Find where the given text appears and provide that cell's center as (x, y) coordinate. 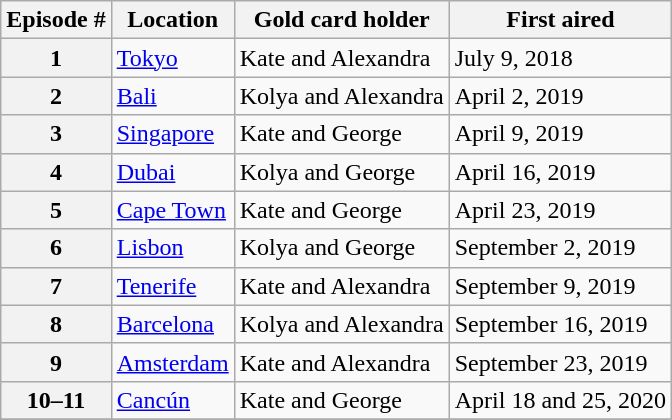
Tenerife (172, 286)
July 9, 2018 (560, 58)
April 2, 2019 (560, 96)
8 (56, 324)
10–11 (56, 400)
9 (56, 362)
Tokyo (172, 58)
Dubai (172, 172)
September 2, 2019 (560, 248)
April 18 and 25, 2020 (560, 400)
September 9, 2019 (560, 286)
Episode # (56, 20)
Amsterdam (172, 362)
5 (56, 210)
2 (56, 96)
6 (56, 248)
Barcelona (172, 324)
April 23, 2019 (560, 210)
4 (56, 172)
1 (56, 58)
First aired (560, 20)
Lisbon (172, 248)
7 (56, 286)
Cape Town (172, 210)
September 16, 2019 (560, 324)
April 16, 2019 (560, 172)
Gold card holder (342, 20)
April 9, 2019 (560, 134)
Location (172, 20)
3 (56, 134)
Bali (172, 96)
Singapore (172, 134)
Cancún (172, 400)
September 23, 2019 (560, 362)
